Output the (X, Y) coordinate of the center of the cell containing the given text.  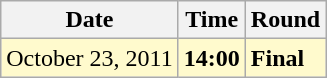
October 23, 2011 (90, 58)
Final (285, 58)
Round (285, 20)
14:00 (212, 58)
Time (212, 20)
Date (90, 20)
